Determine the [x, y] coordinate at the center of the cell enclosing the given text.  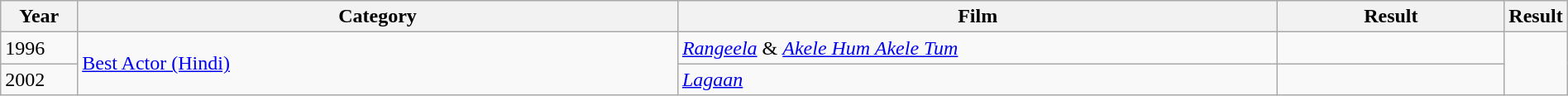
Film [978, 17]
1996 [40, 48]
Year [40, 17]
Best Actor (Hindi) [378, 64]
2002 [40, 79]
Rangeela & Akele Hum Akele Tum [978, 48]
Category [378, 17]
Lagaan [978, 79]
